For the text-containing cell, return its midpoint in (X, Y) coordinate format. 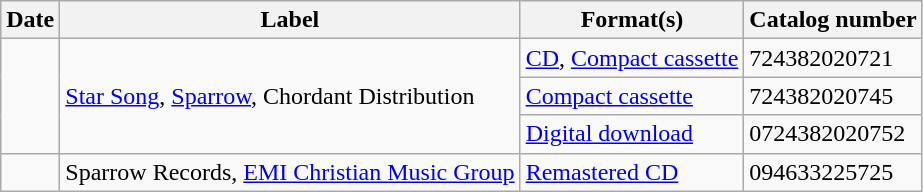
Catalog number (833, 20)
724382020721 (833, 58)
Date (30, 20)
Digital download (632, 134)
094633225725 (833, 172)
0724382020752 (833, 134)
Label (290, 20)
Format(s) (632, 20)
Compact cassette (632, 96)
CD, Compact cassette (632, 58)
724382020745 (833, 96)
Remastered CD (632, 172)
Star Song, Sparrow, Chordant Distribution (290, 96)
Sparrow Records, EMI Christian Music Group (290, 172)
